Return [X, Y] of the center of cell containing provided text 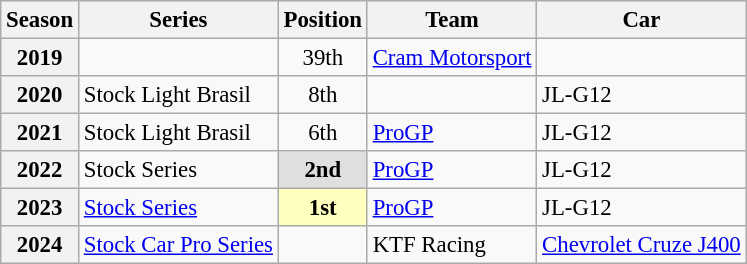
2nd [322, 170]
Team [452, 20]
1st [322, 208]
39th [322, 58]
8th [322, 95]
2022 [40, 170]
2019 [40, 58]
Cram Motorsport [452, 58]
Chevrolet Cruze J400 [642, 245]
Position [322, 20]
Series [178, 20]
Stock Car Pro Series [178, 245]
2023 [40, 208]
6th [322, 133]
2024 [40, 245]
Car [642, 20]
2021 [40, 133]
Season [40, 20]
2020 [40, 95]
KTF Racing [452, 245]
